Return [X, Y] of the center of cell containing provided text 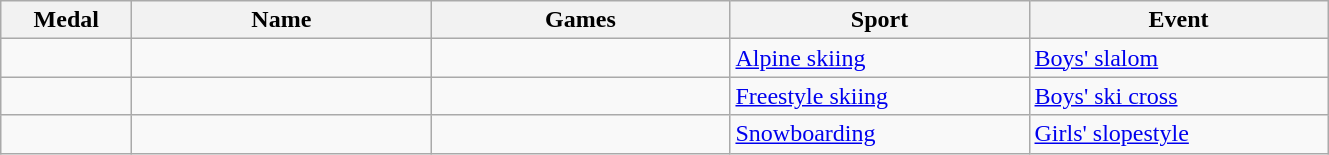
Games [580, 20]
Name [282, 20]
Girls' slopestyle [1178, 134]
Boys' ski cross [1178, 96]
Snowboarding [880, 134]
Event [1178, 20]
Boys' slalom [1178, 58]
Sport [880, 20]
Freestyle skiing [880, 96]
Medal [66, 20]
Alpine skiing [880, 58]
